Search for the cell housing the specified text and yield its (x, y) center coordinate. 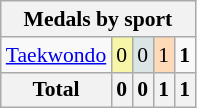
Medals by sport (98, 19)
Total (56, 90)
Taekwondo (56, 55)
